Determine the [x, y] coordinate at the center of the cell enclosing the given text.  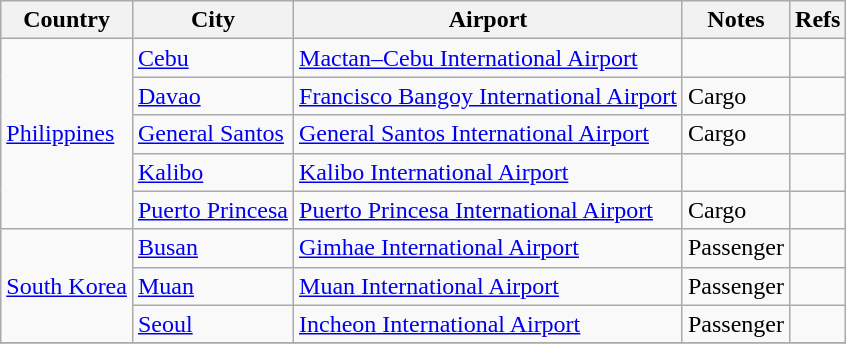
Francisco Bangoy International Airport [488, 96]
Muan [212, 286]
Muan International Airport [488, 286]
Country [67, 20]
Puerto Princesa International Airport [488, 210]
Kalibo [212, 172]
Philippines [67, 134]
Gimhae International Airport [488, 248]
City [212, 20]
Cebu [212, 58]
Puerto Princesa [212, 210]
Kalibo International Airport [488, 172]
General Santos [212, 134]
Airport [488, 20]
Incheon International Airport [488, 324]
Busan [212, 248]
Refs [818, 20]
Seoul [212, 324]
Notes [736, 20]
Davao [212, 96]
General Santos International Airport [488, 134]
Mactan–Cebu International Airport [488, 58]
South Korea [67, 286]
